Search for the cell housing the specified text and yield its [X, Y] center coordinate. 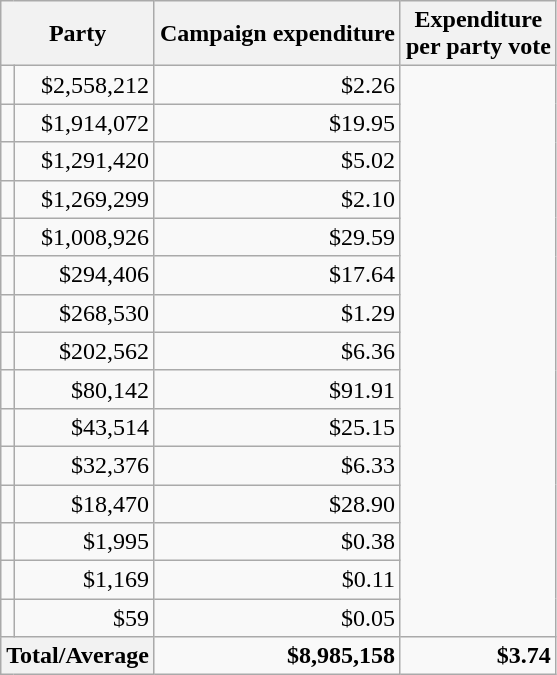
$2,558,212 [84, 85]
Total/Average [78, 656]
$8,985,158 [277, 656]
$1,995 [84, 542]
Party [78, 34]
$91.91 [277, 389]
$6.36 [277, 351]
$268,530 [84, 313]
$1,914,072 [84, 123]
$202,562 [84, 351]
$3.74 [478, 656]
Campaign expenditure [277, 34]
$59 [84, 618]
$1,008,926 [84, 237]
$294,406 [84, 275]
$1,169 [84, 580]
$18,470 [84, 503]
$17.64 [277, 275]
$1,269,299 [84, 199]
$43,514 [84, 427]
$0.05 [277, 618]
$29.59 [277, 237]
$80,142 [84, 389]
$19.95 [277, 123]
$5.02 [277, 161]
$2.26 [277, 85]
$25.15 [277, 427]
$0.38 [277, 542]
$1,291,420 [84, 161]
$32,376 [84, 465]
$6.33 [277, 465]
$2.10 [277, 199]
$28.90 [277, 503]
Expenditureper party vote [478, 34]
$1.29 [277, 313]
$0.11 [277, 580]
